Extract the [X, Y] coordinate from the center of the cell holding the provided text.  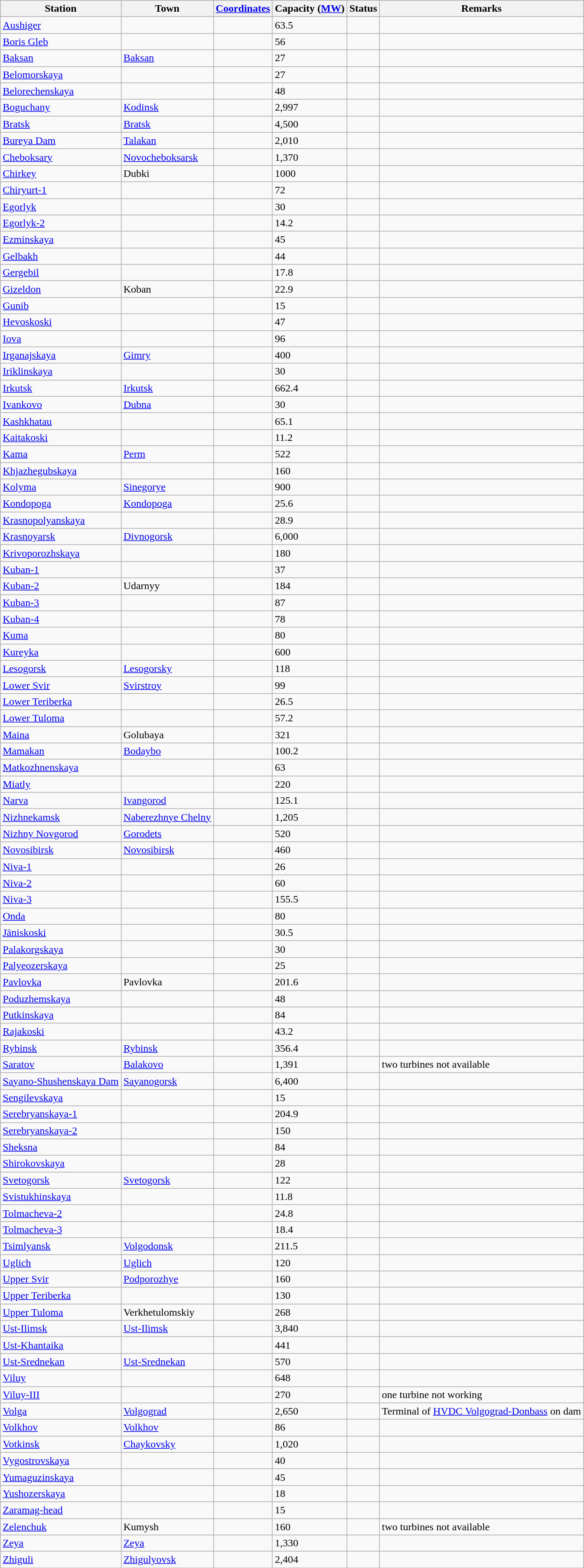
Volga [61, 1411]
Gimry [167, 355]
570 [310, 1362]
Viluy [61, 1378]
460 [310, 850]
Kuban-3 [61, 603]
Town [167, 9]
211.5 [310, 1246]
Svistukhinskaya [61, 1196]
Coordinates [243, 9]
Svirstroy [167, 685]
99 [310, 685]
4,500 [310, 124]
Yumaguzinskaya [61, 1477]
Belomorskaya [61, 75]
6,400 [310, 1081]
86 [310, 1428]
321 [310, 735]
Egorlyk-2 [61, 223]
Kureyka [61, 652]
3,840 [310, 1329]
30.5 [310, 932]
Mamakan [61, 751]
Boris Gleb [61, 42]
Gizeldon [61, 289]
356.4 [310, 1048]
Udarnyy [167, 586]
Poduzhemskaya [61, 998]
1,020 [310, 1444]
122 [310, 1180]
204.9 [310, 1114]
Sengilevskaya [61, 1098]
Bodaybo [167, 751]
one turbine not working [481, 1395]
Egorlyk [61, 207]
Zhiguli [61, 1560]
400 [310, 355]
96 [310, 339]
Lower Tuloma [61, 718]
Ivankovo [61, 404]
Miatly [61, 784]
Kumysh [167, 1526]
Divnogorsk [167, 537]
11.8 [310, 1196]
Kama [61, 454]
150 [310, 1131]
Naberezhnye Chelny [167, 817]
Irganajskaya [61, 355]
6,000 [310, 537]
28 [310, 1164]
Ezminskaya [61, 240]
Chirkey [61, 173]
Nizhnekamsk [61, 817]
65.1 [310, 421]
63.5 [310, 25]
Aushiger [61, 25]
14.2 [310, 223]
184 [310, 586]
56 [310, 42]
648 [310, 1378]
Volgograd [167, 1411]
Boguchany [61, 108]
Krivoporozhskaya [61, 553]
2,997 [310, 108]
25 [310, 965]
2,404 [310, 1560]
2,010 [310, 140]
Lesogorsky [167, 668]
Onda [61, 916]
Perm [167, 454]
201.6 [310, 982]
11.2 [310, 437]
Tolmacheva-2 [61, 1213]
18.4 [310, 1229]
44 [310, 256]
Zaramag-head [61, 1510]
Dubki [167, 173]
Kaitakoski [61, 437]
Votkinsk [61, 1444]
Upper Teriberka [61, 1296]
25.6 [310, 504]
Novocheboksarsk [167, 157]
78 [310, 619]
155.5 [310, 900]
270 [310, 1395]
Talakan [167, 140]
47 [310, 322]
Zelenchuk [61, 1526]
Saratov [61, 1065]
43.2 [310, 1032]
Maina [61, 735]
Hevoskoski [61, 322]
600 [310, 652]
Terminal of HVDC Volgograd-Donbass on dam [481, 1411]
Kodinsk [167, 108]
Shirokovskaya [61, 1164]
1,370 [310, 157]
Koban [167, 289]
Matkozhnenskaya [61, 768]
Iriklinskaya [61, 372]
Kashkhatau [61, 421]
63 [310, 768]
Niva-2 [61, 883]
1,205 [310, 817]
Chaykovsky [167, 1444]
Cheboksary [61, 157]
125.1 [310, 801]
662.4 [310, 388]
Ust-Khantaika [61, 1345]
37 [310, 570]
268 [310, 1312]
26.5 [310, 701]
Kuban-2 [61, 586]
17.8 [310, 273]
Krasnoyarsk [61, 537]
Upper Svir [61, 1279]
Kuban-4 [61, 619]
Balakovo [167, 1065]
Serebryanskaya-2 [61, 1131]
1,391 [310, 1065]
60 [310, 883]
Lesogorsk [61, 668]
118 [310, 668]
1,330 [310, 1543]
Kolyma [61, 487]
Volgodonsk [167, 1246]
Niva-3 [61, 900]
Dubna [167, 404]
Tsimlyansk [61, 1246]
522 [310, 454]
Gergebil [61, 273]
130 [310, 1296]
Sayanogorsk [167, 1081]
Sheksna [61, 1147]
24.8 [310, 1213]
Serebryanskaya-1 [61, 1114]
2,650 [310, 1411]
57.2 [310, 718]
18 [310, 1493]
Kuban-1 [61, 570]
Remarks [481, 9]
900 [310, 487]
520 [310, 834]
Chiryurt-1 [61, 190]
Palyeozerskaya [61, 965]
Gunib [61, 306]
Lower Teriberka [61, 701]
26 [310, 867]
Gorodets [167, 834]
Capacity (MW) [310, 9]
Vygostrovskaya [61, 1460]
Upper Tuloma [61, 1312]
120 [310, 1263]
28.9 [310, 520]
72 [310, 190]
Niva-1 [61, 867]
Golubaya [167, 735]
Sinegorye [167, 487]
Zhigulyovsk [167, 1560]
441 [310, 1345]
Viluy-III [61, 1395]
22.9 [310, 289]
100.2 [310, 751]
Iova [61, 339]
Status [363, 9]
Verkhetulomskiy [167, 1312]
Khjazhegubskaya [61, 470]
Palakorgskaya [61, 949]
Ivangorod [167, 801]
220 [310, 784]
1000 [310, 173]
Nizhny Novgorod [61, 834]
Belorechenskaya [61, 91]
Narva [61, 801]
Jäniskoski [61, 932]
Gelbakh [61, 256]
87 [310, 603]
Rajakoski [61, 1032]
Kuma [61, 636]
Tolmacheva-3 [61, 1229]
40 [310, 1460]
Yushozerskaya [61, 1493]
Krasnopolyanskaya [61, 520]
Lower Svir [61, 685]
Putkinskaya [61, 1015]
Podporozhye [167, 1279]
Station [61, 9]
Bureya Dam [61, 140]
Sayano-Shushenskaya Dam [61, 1081]
180 [310, 553]
